Find where the given text appears and provide that cell's center as [X, Y] coordinate. 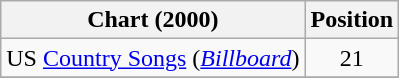
Chart (2000) [153, 20]
Position [352, 20]
US Country Songs (Billboard) [153, 58]
21 [352, 58]
